Capture the cell that displays the provided text and extract its (X, Y) central coordinate. 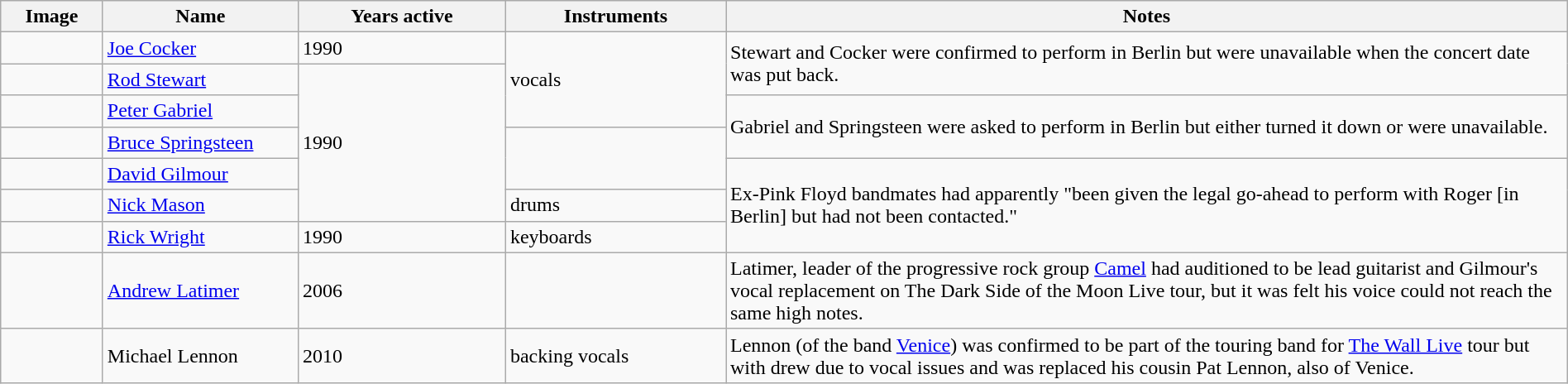
Stewart and Cocker were confirmed to perform in Berlin but were unavailable when the concert date was put back. (1147, 64)
2006 (402, 290)
Michael Lennon (200, 356)
David Gilmour (200, 174)
Gabriel and Springsteen were asked to perform in Berlin but either turned it down or were unavailable. (1147, 127)
Peter Gabriel (200, 111)
Andrew Latimer (200, 290)
Notes (1147, 17)
2010 (402, 356)
vocals (615, 79)
Rod Stewart (200, 79)
Image (52, 17)
Bruce Springsteen (200, 142)
Ex-Pink Floyd bandmates had apparently "been given the legal go-ahead to perform with Roger [in Berlin] but had not been contacted." (1147, 205)
Joe Cocker (200, 48)
Years active (402, 17)
Nick Mason (200, 205)
Rick Wright (200, 237)
drums (615, 205)
Name (200, 17)
backing vocals (615, 356)
Instruments (615, 17)
keyboards (615, 237)
